For the text-containing cell, return its midpoint in (x, y) coordinate format. 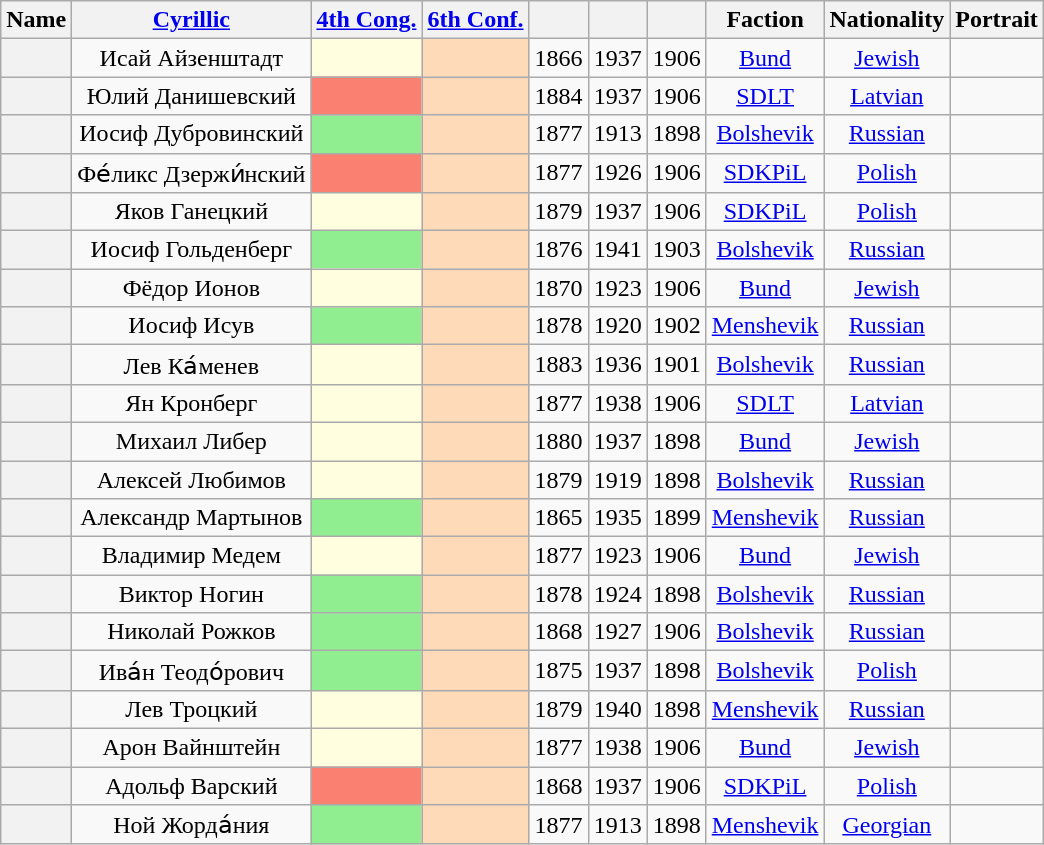
1865 (558, 518)
Иосиф Гольденберг (192, 250)
Иосиф Дубровинский (192, 134)
Ива́н Теодо́рович (192, 671)
1920 (618, 326)
Исай Айзенштадт (192, 58)
1901 (676, 365)
1927 (618, 632)
1935 (618, 518)
1866 (558, 58)
Виктор Ногин (192, 594)
Cyrillic (192, 20)
1875 (558, 671)
4th Cong. (366, 20)
1924 (618, 594)
Faction (765, 20)
Николай Рожков (192, 632)
Арон Вайнштейн (192, 747)
Лев Троцкий (192, 709)
1940 (618, 709)
Фёдор Ионов (192, 288)
1941 (618, 250)
Ян Кронберг (192, 403)
Georgian (887, 825)
Алексей Любимов (192, 479)
Яков Ганецкий (192, 212)
1899 (676, 518)
1902 (676, 326)
Nationality (887, 20)
Александр Мартынов (192, 518)
Михаил Либер (192, 441)
Лев Ка́менев (192, 365)
1870 (558, 288)
1880 (558, 441)
Адольф Варский (192, 785)
1936 (618, 365)
1883 (558, 365)
1926 (618, 173)
Иосиф Исув (192, 326)
Name (36, 20)
Владимир Медем (192, 556)
1919 (618, 479)
Фе́ликс Дзержи́нский (192, 173)
6th Conf. (476, 20)
Portrait (997, 20)
Ной Жорда́ния (192, 825)
1884 (558, 96)
Юлий Данишевский (192, 96)
1876 (558, 250)
1903 (676, 250)
